Scan for the cell matching the given text and deliver its [x, y] coordinate at center. 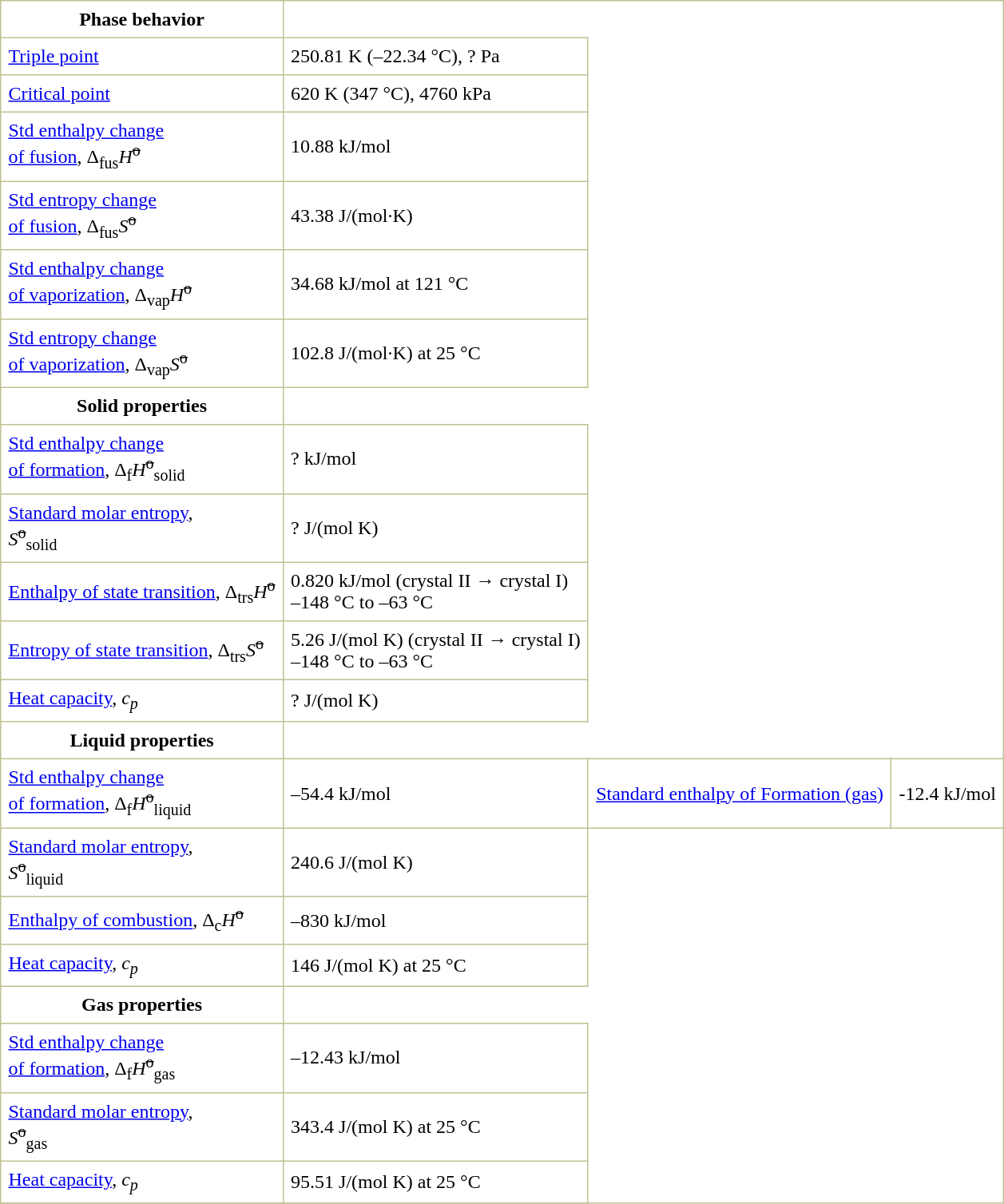
102.8 J/(mol·K) at 25 °C [435, 353]
Standard enthalpy of Formation (gas) [740, 794]
–830 kJ/mol [435, 920]
10.88 kJ/mol [435, 146]
Entropy of state transition, ΔtrsSo [142, 651]
Std enthalpy changeof fusion, ΔfusHo [142, 146]
Standard molar entropy,Sogas [142, 1127]
Std entropy changeof vaporization, ΔvapSo [142, 353]
34.68 kJ/mol at 121 °C [435, 284]
43.38 J/(mol·K) [435, 216]
620 K (347 °C), 4760 kPa [435, 93]
-12.4 kJ/mol [947, 794]
Solid properties [142, 406]
Gas properties [142, 1004]
Phase behavior [142, 19]
Std enthalpy changeof formation, ΔfHosolid [142, 459]
Std entropy changeof fusion, ΔfusSo [142, 216]
Critical point [142, 93]
–54.4 kJ/mol [435, 794]
343.4 J/(mol K) at 25 °C [435, 1127]
Std enthalpy changeof vaporization, ΔvapHo [142, 284]
146 J/(mol K) at 25 °C [435, 964]
Triple point [142, 56]
Std enthalpy changeof formation, ΔfHoliquid [142, 794]
Standard molar entropy,Soliquid [142, 862]
Liquid properties [142, 740]
–12.43 kJ/mol [435, 1058]
Enthalpy of combustion, ΔcHo [142, 920]
Standard molar entropy,Sosolid [142, 528]
95.51 J/(mol K) at 25 °C [435, 1182]
240.6 J/(mol K) [435, 862]
5.26 J/(mol K) (crystal II → crystal I)–148 °C to –63 °C [435, 651]
Enthalpy of state transition, ΔtrsHo [142, 592]
? kJ/mol [435, 459]
Std enthalpy changeof formation, ΔfHogas [142, 1058]
250.81 K (–22.34 °C), ? Pa [435, 56]
0.820 kJ/mol (crystal II → crystal I)–148 °C to –63 °C [435, 592]
